For the text-containing cell, return its midpoint in [x, y] coordinate format. 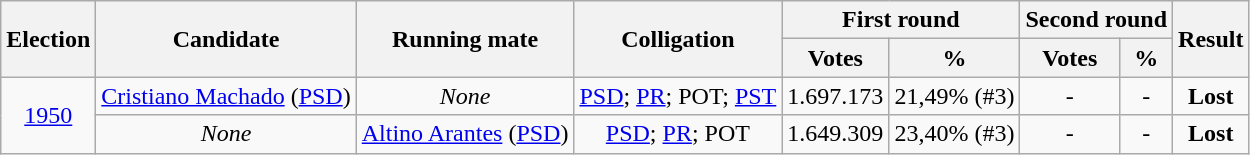
First round [901, 20]
Second round [1096, 20]
Altino Arantes (PSD) [465, 134]
1950 [48, 115]
23,40% (#3) [954, 134]
1.697.173 [836, 96]
Cristiano Machado (PSD) [226, 96]
21,49% (#3) [954, 96]
Election [48, 39]
Result [1211, 39]
Candidate [226, 39]
PSD; PR; POT [678, 134]
Colligation [678, 39]
Running mate [465, 39]
PSD; PR; POT; PST [678, 96]
1.649.309 [836, 134]
